Detect which cell encompasses the target text, then output its (X, Y) center coordinate. 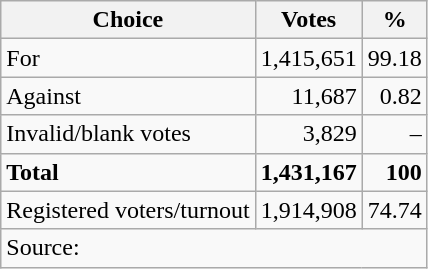
Votes (308, 20)
Source: (214, 248)
3,829 (308, 134)
Invalid/blank votes (128, 134)
100 (394, 172)
Against (128, 96)
1,415,651 (308, 58)
% (394, 20)
74.74 (394, 210)
1,914,908 (308, 210)
Registered voters/turnout (128, 210)
0.82 (394, 96)
– (394, 134)
Total (128, 172)
1,431,167 (308, 172)
For (128, 58)
Choice (128, 20)
11,687 (308, 96)
99.18 (394, 58)
